Return the (x, y) coordinate for the center point of the cell that contains the specified text.  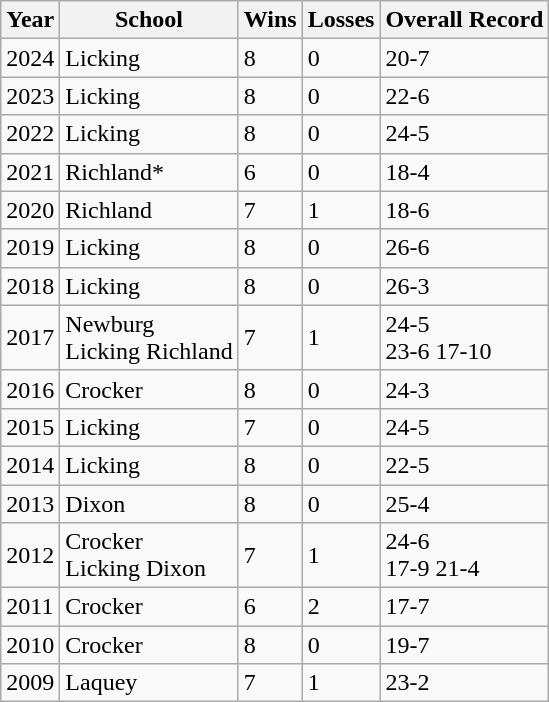
26-3 (464, 286)
2019 (30, 248)
Richland (149, 210)
24-617-9 21-4 (464, 556)
CrockerLicking Dixon (149, 556)
2013 (30, 503)
26-6 (464, 248)
25-4 (464, 503)
2020 (30, 210)
School (149, 20)
23-2 (464, 683)
17-7 (464, 607)
2023 (30, 96)
19-7 (464, 645)
18-4 (464, 172)
24-3 (464, 389)
2015 (30, 427)
Year (30, 20)
Richland* (149, 172)
20-7 (464, 58)
2022 (30, 134)
2017 (30, 338)
2012 (30, 556)
22-5 (464, 465)
Losses (341, 20)
Overall Record (464, 20)
Laquey (149, 683)
2 (341, 607)
Dixon (149, 503)
2011 (30, 607)
18-6 (464, 210)
2021 (30, 172)
Wins (270, 20)
2010 (30, 645)
2009 (30, 683)
24-523-6 17-10 (464, 338)
2024 (30, 58)
NewburgLicking Richland (149, 338)
2018 (30, 286)
2016 (30, 389)
2014 (30, 465)
22-6 (464, 96)
